Return (x, y) of the center of cell containing provided text 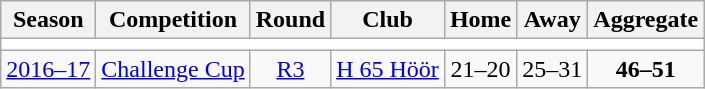
Home (480, 20)
2016–17 (48, 69)
Away (552, 20)
R3 (290, 69)
Club (388, 20)
46–51 (646, 69)
Aggregate (646, 20)
Round (290, 20)
25–31 (552, 69)
H 65 Höör (388, 69)
Competition (173, 20)
Challenge Cup (173, 69)
21–20 (480, 69)
Season (48, 20)
